Pinpoint the cell where the given text exists, returning its (x, y) midpoint coordinate. 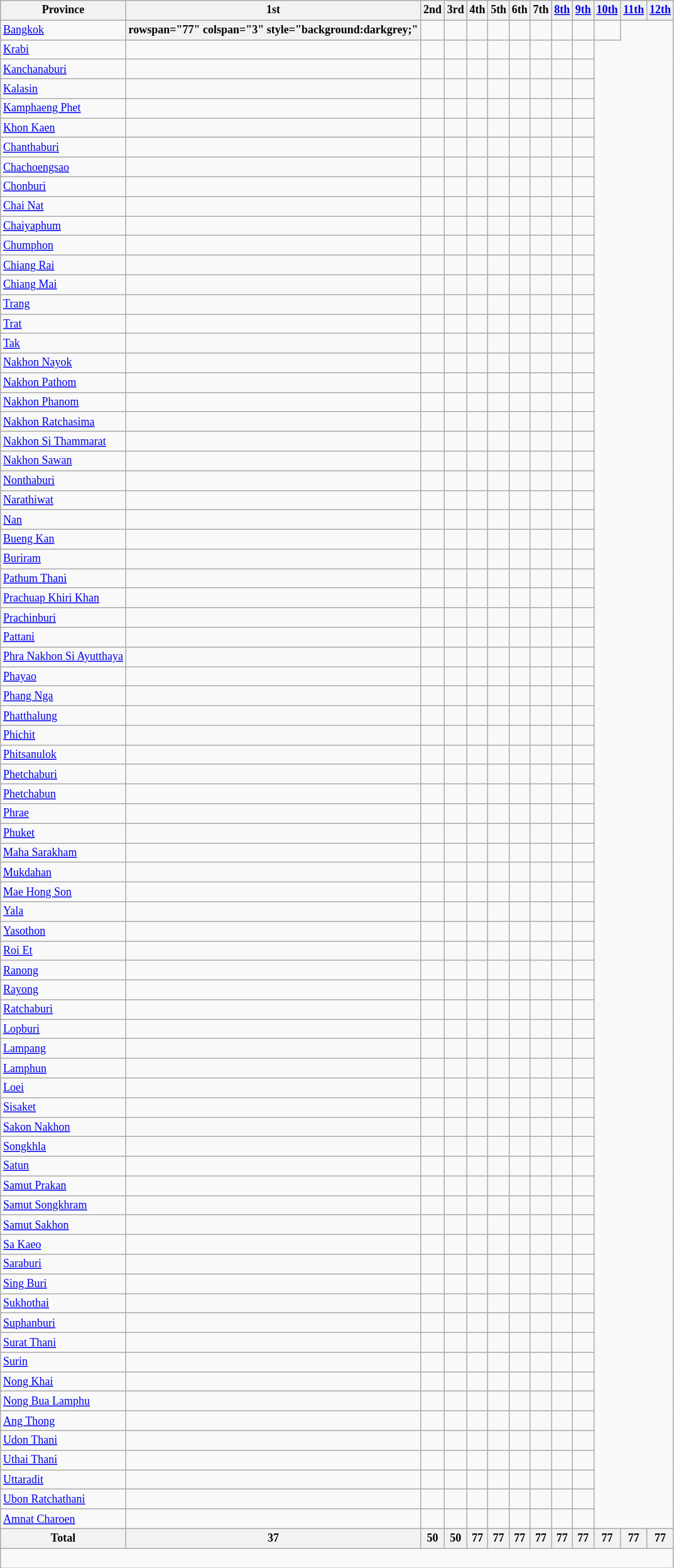
Suphanburi (63, 1322)
Chiang Mai (63, 284)
Nakhon Sawan (63, 461)
Pathum Thani (63, 578)
Bangkok (63, 30)
Trat (63, 324)
37 (273, 1538)
Sing Buri (63, 1283)
Surat Thani (63, 1342)
Nakhon Nayok (63, 363)
7th (541, 10)
Chiang Rai (63, 265)
Rayong (63, 989)
Chai Nat (63, 206)
Total (63, 1538)
Prachuap Khiri Khan (63, 598)
rowspan="77" colspan="3" style="background:darkgrey;" (273, 30)
Phuket (63, 833)
Songkhla (63, 1146)
Nonthaburi (63, 480)
Nan (63, 519)
Phichit (63, 735)
Chumphon (63, 245)
Phetchaburi (63, 774)
Chonburi (63, 186)
Roi Et (63, 950)
Trang (63, 304)
Chachoengsao (63, 167)
Lampang (63, 1048)
Phang Nga (63, 696)
Mae Hong Son (63, 891)
Yala (63, 911)
2nd (433, 10)
Province (63, 10)
Pattani (63, 637)
Sisaket (63, 1107)
Nakhon Ratchasima (63, 421)
Nong Khai (63, 1381)
Udon Thani (63, 1440)
Samut Songkhram (63, 1205)
4th (477, 10)
Amnat Charoen (63, 1518)
Prachinburi (63, 617)
Ratchaburi (63, 1009)
Chanthaburi (63, 147)
Krabi (63, 49)
Samut Prakan (63, 1185)
Mukdahan (63, 872)
Narathiwat (63, 500)
10th (607, 10)
Buriram (63, 559)
Yasothon (63, 931)
Uthai Thani (63, 1459)
6th (519, 10)
Phra Nakhon Si Ayutthaya (63, 656)
1st (273, 10)
Nong Bua Lamphu (63, 1401)
Phatthalung (63, 715)
Ang Thong (63, 1420)
Sukhothai (63, 1303)
Kamphaeng Phet (63, 108)
Tak (63, 343)
Lopburi (63, 1029)
Nakhon Phanom (63, 402)
Maha Sarakham (63, 852)
Khon Kaen (63, 128)
Chaiyaphum (63, 226)
9th (584, 10)
Sa Kaeo (63, 1244)
Phetchabun (63, 794)
Surin (63, 1362)
Sakon Nakhon (63, 1127)
Nakhon Si Thammarat (63, 441)
11th (634, 10)
Uttaradit (63, 1479)
Lamphun (63, 1068)
Nakhon Pathom (63, 382)
Kanchanaburi (63, 69)
Phitsanulok (63, 754)
Saraburi (63, 1264)
Bueng Kan (63, 539)
Satun (63, 1166)
Kalasin (63, 88)
Phayao (63, 676)
12th (661, 10)
Phrae (63, 813)
3rd (455, 10)
8th (562, 10)
Samut Sakhon (63, 1224)
Loei (63, 1087)
5th (499, 10)
Ranong (63, 970)
Ubon Ratchathani (63, 1499)
